Find where the given text appears and provide that cell's center as [x, y] coordinate. 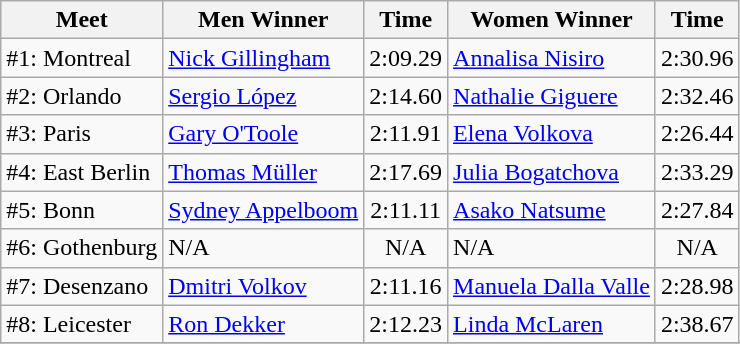
2:28.98 [697, 286]
#3: Paris [82, 134]
#5: Bonn [82, 210]
Meet [82, 20]
Sergio López [264, 96]
2:12.23 [406, 324]
2:11.16 [406, 286]
Elena Volkova [552, 134]
2:33.29 [697, 172]
2:27.84 [697, 210]
Asako Natsume [552, 210]
#2: Orlando [82, 96]
Julia Bogatchova [552, 172]
2:14.60 [406, 96]
#6: Gothenburg [82, 248]
Ron Dekker [264, 324]
2:11.11 [406, 210]
2:09.29 [406, 58]
2:17.69 [406, 172]
Linda McLaren [552, 324]
Sydney Appelboom [264, 210]
Women Winner [552, 20]
Gary O'Toole [264, 134]
2:30.96 [697, 58]
Nathalie Giguere [552, 96]
2:26.44 [697, 134]
Men Winner [264, 20]
#8: Leicester [82, 324]
Thomas Müller [264, 172]
Manuela Dalla Valle [552, 286]
Nick Gillingham [264, 58]
Annalisa Nisiro [552, 58]
#1: Montreal [82, 58]
Dmitri Volkov [264, 286]
#4: East Berlin [82, 172]
2:38.67 [697, 324]
2:32.46 [697, 96]
#7: Desenzano [82, 286]
2:11.91 [406, 134]
